For the text-containing cell, return its midpoint in (x, y) coordinate format. 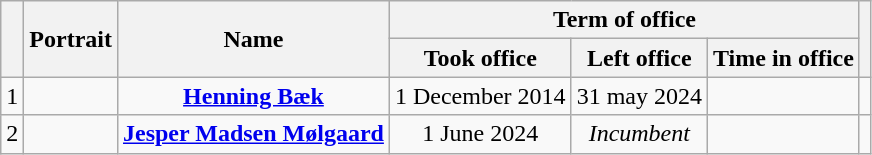
Left office (639, 58)
Time in office (783, 58)
Took office (480, 58)
Jesper Madsen Mølgaard (253, 134)
2 (12, 134)
Incumbent (639, 134)
1 December 2014 (480, 96)
Term of office (624, 20)
Henning Bæk (253, 96)
Portrait (71, 39)
1 (12, 96)
Name (253, 39)
31 may 2024 (639, 96)
1 June 2024 (480, 134)
